Pinpoint the cell where the given text exists, returning its [X, Y] midpoint coordinate. 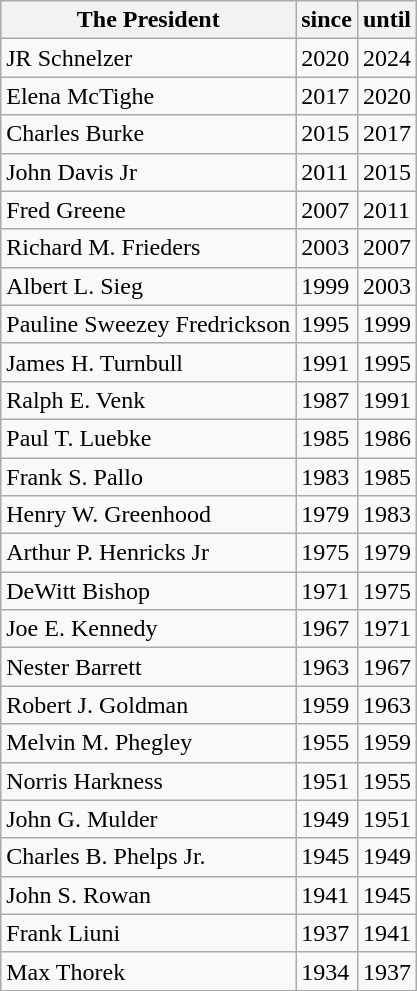
Arthur P. Henricks Jr [148, 553]
Elena McTighe [148, 96]
Frank S. Pallo [148, 477]
2024 [386, 58]
DeWitt Bishop [148, 591]
Richard M. Frieders [148, 248]
Frank Liuni [148, 933]
Max Thorek [148, 971]
Robert J. Goldman [148, 705]
Charles Burke [148, 134]
until [386, 20]
Albert L. Sieg [148, 286]
1986 [386, 438]
Charles B. Phelps Jr. [148, 857]
Paul T. Luebke [148, 438]
John G. Mulder [148, 819]
James H. Turnbull [148, 362]
Ralph E. Venk [148, 400]
Pauline Sweezey Fredrickson [148, 324]
1934 [327, 971]
John S. Rowan [148, 895]
1987 [327, 400]
Fred Greene [148, 210]
Joe E. Kennedy [148, 629]
Nester Barrett [148, 667]
since [327, 20]
Norris Harkness [148, 781]
Melvin M. Phegley [148, 743]
The President [148, 20]
JR Schnelzer [148, 58]
Henry W. Greenhood [148, 515]
John Davis Jr [148, 172]
